Provide the [X, Y] coordinate of the cell's center where the given text is located.  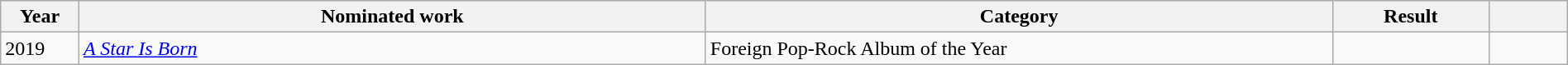
Year [40, 17]
2019 [40, 48]
A Star Is Born [392, 48]
Category [1019, 17]
Nominated work [392, 17]
Foreign Pop-Rock Album of the Year [1019, 48]
Result [1411, 17]
